Determine the [X, Y] coordinate at the center of the cell enclosing the given text.  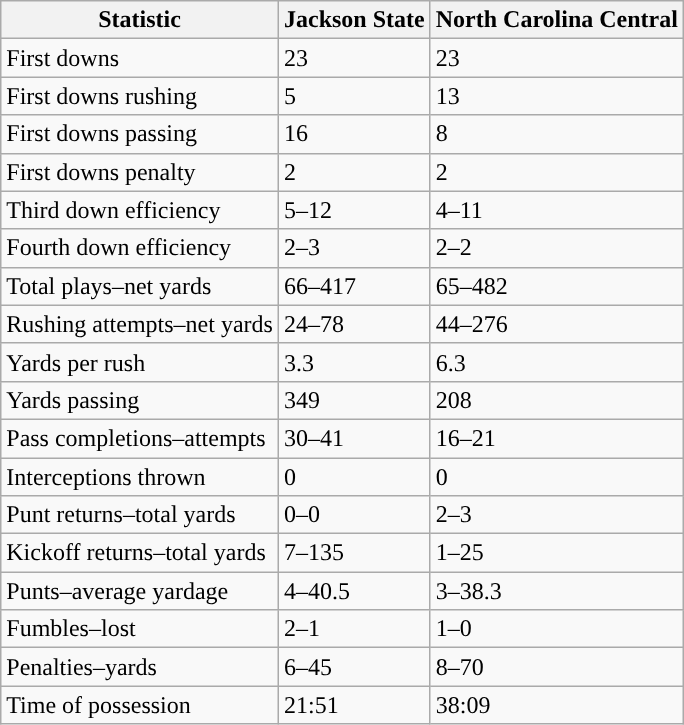
349 [354, 400]
First downs passing [140, 134]
208 [556, 400]
Pass completions–attempts [140, 438]
38:09 [556, 705]
7–135 [354, 553]
North Carolina Central [556, 20]
First downs [140, 58]
Kickoff returns–total yards [140, 553]
4–40.5 [354, 591]
Interceptions thrown [140, 477]
8–70 [556, 667]
3.3 [354, 362]
Statistic [140, 20]
1–25 [556, 553]
3–38.3 [556, 591]
66–417 [354, 286]
Third down efficiency [140, 210]
6–45 [354, 667]
16–21 [556, 438]
2–1 [354, 629]
8 [556, 134]
Fumbles–lost [140, 629]
1–0 [556, 629]
0–0 [354, 515]
Yards per rush [140, 362]
Total plays–net yards [140, 286]
65–482 [556, 286]
30–41 [354, 438]
Jackson State [354, 20]
Yards passing [140, 400]
Punt returns–total yards [140, 515]
Time of possession [140, 705]
Penalties–yards [140, 667]
21:51 [354, 705]
Punts–average yardage [140, 591]
2–2 [556, 248]
16 [354, 134]
Rushing attempts–net yards [140, 324]
44–276 [556, 324]
First downs penalty [140, 172]
6.3 [556, 362]
13 [556, 96]
24–78 [354, 324]
5 [354, 96]
5–12 [354, 210]
4–11 [556, 210]
Fourth down efficiency [140, 248]
First downs rushing [140, 96]
